Pinpoint the cell where the given text exists, returning its (x, y) midpoint coordinate. 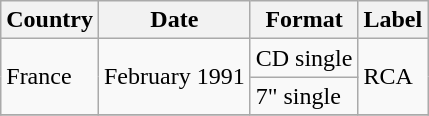
Country (50, 20)
Date (174, 20)
CD single (304, 58)
RCA (393, 77)
Label (393, 20)
Format (304, 20)
France (50, 77)
February 1991 (174, 77)
7" single (304, 96)
